Scan for the cell matching the given text and deliver its [X, Y] coordinate at center. 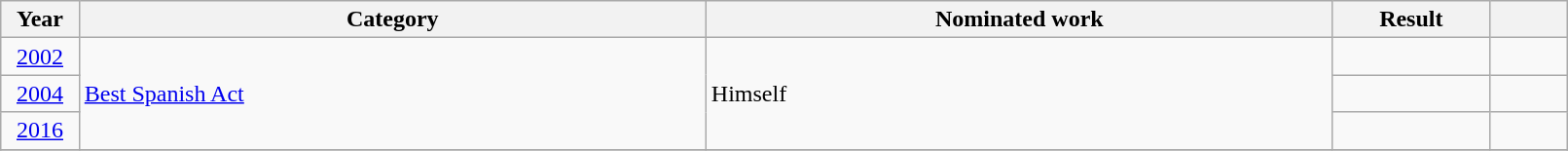
2016 [40, 131]
Result [1411, 19]
2004 [40, 94]
Nominated work [1019, 19]
Best Spanish Act [392, 94]
Year [40, 19]
Category [392, 19]
2002 [40, 57]
Himself [1019, 94]
